Identify which cell holds the provided text, then report its (X, Y) central coordinate. 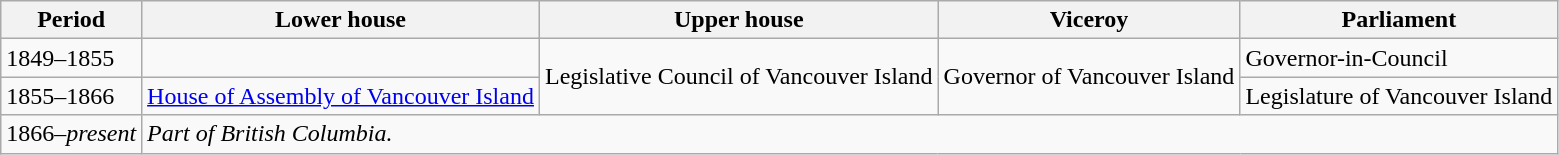
Governor-in-Council (1399, 58)
1866–present (72, 134)
Part of British Columbia. (850, 134)
Legislature of Vancouver Island (1399, 96)
Legislative Council of Vancouver Island (738, 77)
Period (72, 20)
Viceroy (1089, 20)
Upper house (738, 20)
House of Assembly of Vancouver Island (341, 96)
Parliament (1399, 20)
Lower house (341, 20)
1849–1855 (72, 58)
Governor of Vancouver Island (1089, 77)
1855–1866 (72, 96)
